Provide the [x, y] coordinate of the cell's center where the given text is located.  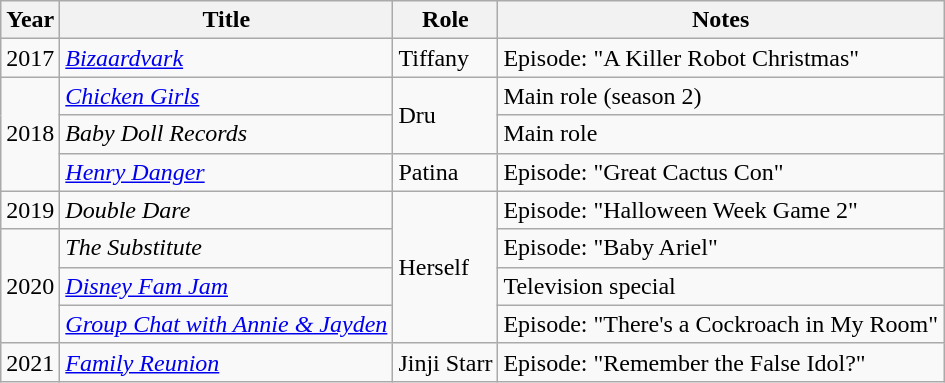
Baby Doll Records [226, 134]
Bizaardvark [226, 58]
Disney Fam Jam [226, 286]
Main role (season 2) [721, 96]
2020 [30, 286]
Group Chat with Annie & Jayden [226, 324]
Episode: "There's a Cockroach in My Room" [721, 324]
Role [446, 20]
Double Dare [226, 210]
2018 [30, 134]
Jinji Starr [446, 362]
Chicken Girls [226, 96]
2019 [30, 210]
Episode: "Halloween Week Game 2" [721, 210]
Notes [721, 20]
Television special [721, 286]
Year [30, 20]
Title [226, 20]
Dru [446, 115]
Family Reunion [226, 362]
Episode: "A Killer Robot Christmas" [721, 58]
The Substitute [226, 248]
Henry Danger [226, 172]
Patina [446, 172]
2017 [30, 58]
2021 [30, 362]
Episode: "Great Cactus Con" [721, 172]
Herself [446, 267]
Tiffany [446, 58]
Episode: "Remember the False Idol?" [721, 362]
Episode: "Baby Ariel" [721, 248]
Main role [721, 134]
